Pinpoint the cell where the given text exists, returning its [x, y] midpoint coordinate. 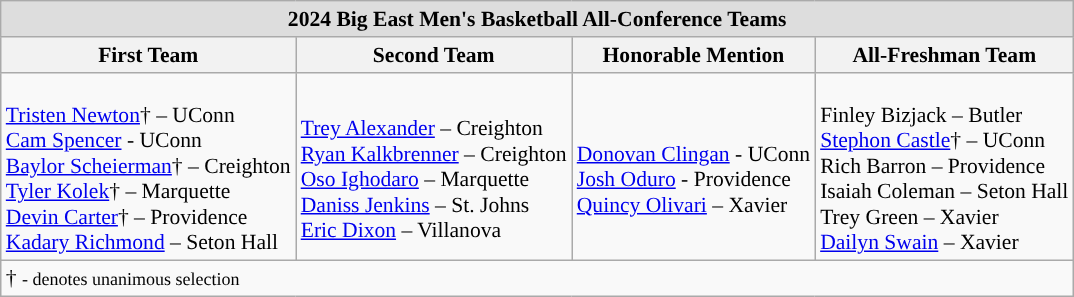
Finley Bizjack – Butler Stephon Castle† – UConn Rich Barron – Providence Isaiah Coleman – Seton Hall Trey Green – Xavier Dailyn Swain – Xavier [944, 166]
Second Team [434, 55]
2024 Big East Men's Basketball All-Conference Teams [538, 19]
Trey Alexander – Creighton Ryan Kalkbrenner – Creighton Oso Ighodaro – Marquette Daniss Jenkins – St. Johns Eric Dixon – Villanova [434, 166]
All-Freshman Team [944, 55]
† - denotes unanimous selection [538, 279]
Honorable Mention [694, 55]
First Team [148, 55]
Donovan Clingan - UConn Josh Oduro - Providence Quincy Olivari – Xavier [694, 166]
